Return [X, Y] of the center of cell containing provided text 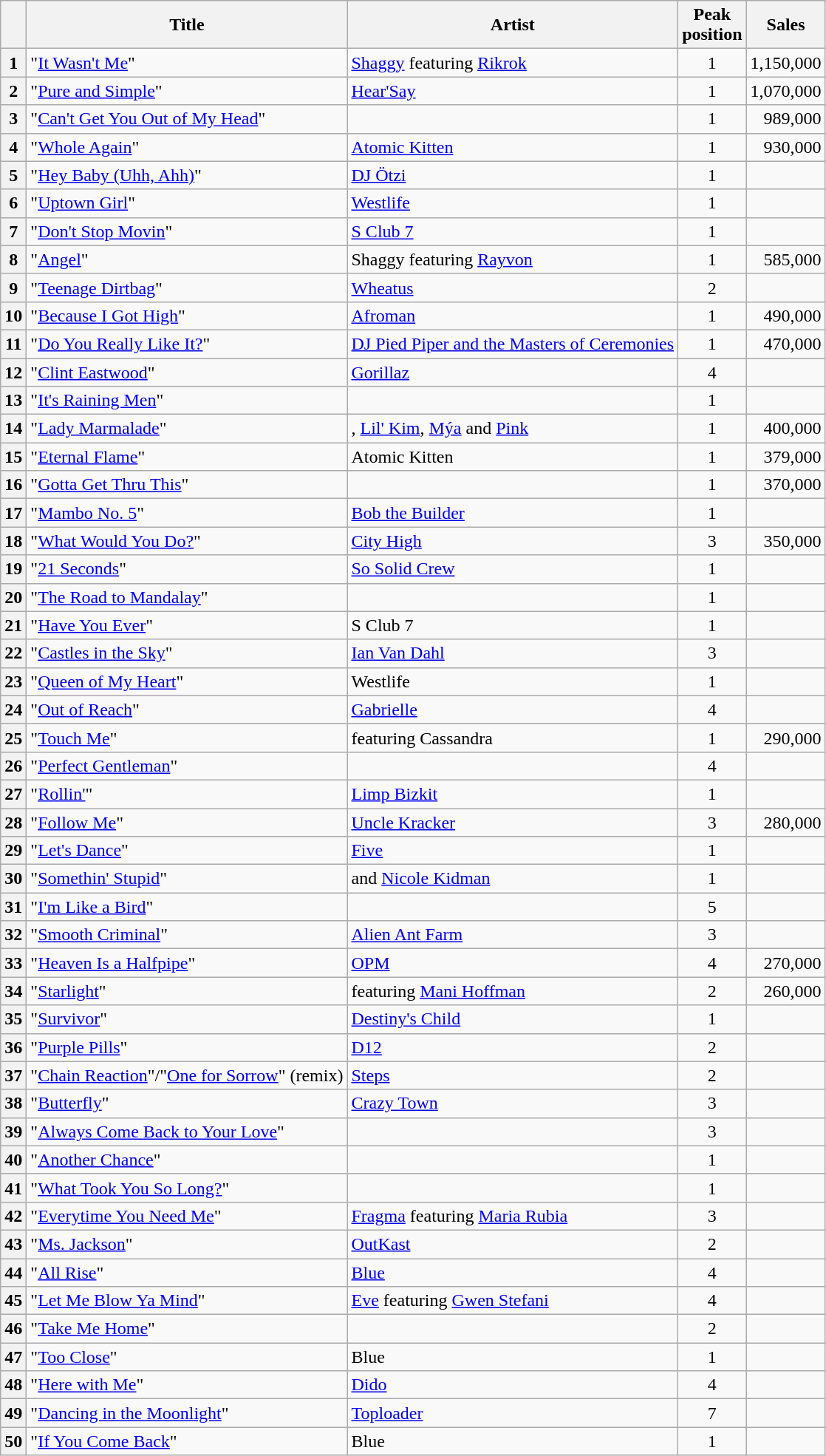
"Hey Baby (Uhh, Ahh)" [187, 175]
Wheatus [513, 288]
14 [13, 429]
"Gotta Get Thru This" [187, 485]
"Teenage Dirtbag" [187, 288]
35 [13, 1019]
Uncle Kracker [513, 823]
"Pure and Simple" [187, 91]
Fragma featuring Maria Rubia [513, 1216]
Toploader [513, 1413]
OutKast [513, 1244]
"Castles in the Sky" [187, 653]
Afroman [513, 316]
20 [13, 597]
13 [13, 401]
"21 Seconds" [187, 569]
12 [13, 372]
930,000 [786, 147]
"I'm Like a Bird" [187, 907]
15 [13, 457]
39 [13, 1132]
"Survivor" [187, 1019]
18 [13, 541]
45 [13, 1301]
"Somethin' Stupid" [187, 879]
26 [13, 766]
25 [13, 738]
DJ Pied Piper and the Masters of Ceremonies [513, 344]
Eve featuring Gwen Stefani [513, 1301]
Shaggy featuring Rikrok [513, 63]
34 [13, 991]
1,150,000 [786, 63]
"Purple Pills" [187, 1047]
"Don't Stop Movin" [187, 231]
"Angel" [187, 259]
"Do You Really Like It?" [187, 344]
17 [13, 513]
Five [513, 851]
Dido [513, 1385]
280,000 [786, 823]
290,000 [786, 738]
"Clint Eastwood" [187, 372]
So Solid Crew [513, 569]
490,000 [786, 316]
"Let's Dance" [187, 851]
8 [13, 259]
260,000 [786, 991]
Hear'Say [513, 91]
370,000 [786, 485]
and Nicole Kidman [513, 879]
"Uptown Girl" [187, 203]
19 [13, 569]
DJ Ötzi [513, 175]
1,070,000 [786, 91]
City High [513, 541]
10 [13, 316]
33 [13, 963]
"Ms. Jackson" [187, 1244]
"It Wasn't Me" [187, 63]
Destiny's Child [513, 1019]
11 [13, 344]
"Too Close" [187, 1357]
"Rollin'" [187, 794]
"Have You Ever" [187, 625]
41 [13, 1188]
, Lil' Kim, Mýa and Pink [513, 429]
"Butterfly" [187, 1103]
Sales [786, 25]
28 [13, 823]
48 [13, 1385]
"All Rise" [187, 1272]
43 [13, 1244]
featuring Mani Hoffman [513, 991]
470,000 [786, 344]
6 [13, 203]
400,000 [786, 429]
"Queen of My Heart" [187, 681]
"Always Come Back to Your Love" [187, 1132]
Bob the Builder [513, 513]
36 [13, 1047]
"Lady Marmalade" [187, 429]
Gabrielle [513, 710]
32 [13, 935]
9 [13, 288]
"Everytime You Need Me" [187, 1216]
"Here with Me" [187, 1385]
27 [13, 794]
47 [13, 1357]
Steps [513, 1075]
270,000 [786, 963]
21 [13, 625]
37 [13, 1075]
"Another Chance" [187, 1160]
"Touch Me" [187, 738]
Gorillaz [513, 372]
D12 [513, 1047]
"Whole Again" [187, 147]
24 [13, 710]
"Because I Got High" [187, 316]
Shaggy featuring Rayvon [513, 259]
49 [13, 1413]
40 [13, 1160]
29 [13, 851]
22 [13, 653]
"Take Me Home" [187, 1329]
"What Would You Do?" [187, 541]
"The Road to Mandalay" [187, 597]
"Follow Me" [187, 823]
46 [13, 1329]
"Chain Reaction"/"One for Sorrow" (remix) [187, 1075]
"Mambo No. 5" [187, 513]
379,000 [786, 457]
38 [13, 1103]
"Eternal Flame" [187, 457]
44 [13, 1272]
Artist [513, 25]
42 [13, 1216]
"Dancing in the Moonlight" [187, 1413]
"If You Come Back" [187, 1441]
50 [13, 1441]
"What Took You So Long?" [187, 1188]
30 [13, 879]
"Can't Get You Out of My Head" [187, 119]
989,000 [786, 119]
"Out of Reach" [187, 710]
Title [187, 25]
Ian Van Dahl [513, 653]
"Smooth Criminal" [187, 935]
"Perfect Gentleman" [187, 766]
16 [13, 485]
Peakposition [712, 25]
Crazy Town [513, 1103]
"Let Me Blow Ya Mind" [187, 1301]
featuring Cassandra [513, 738]
"It's Raining Men" [187, 401]
"Heaven Is a Halfpipe" [187, 963]
Limp Bizkit [513, 794]
31 [13, 907]
350,000 [786, 541]
Alien Ant Farm [513, 935]
OPM [513, 963]
"Starlight" [187, 991]
585,000 [786, 259]
23 [13, 681]
